From the cell containing the given text, extract its center point as (x, y) coordinate. 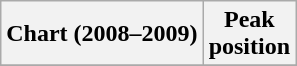
Peakposition (249, 34)
Chart (2008–2009) (102, 34)
